Return [x, y] of the center of cell containing provided text 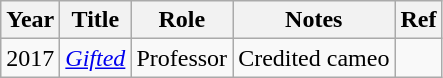
Ref [418, 20]
2017 [30, 58]
Professor [182, 58]
Credited cameo [314, 58]
Gifted [96, 58]
Year [30, 20]
Notes [314, 20]
Role [182, 20]
Title [96, 20]
